Determine the (x, y) coordinate at the center of the cell enclosing the given text.  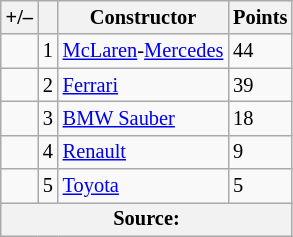
+/– (20, 17)
2 (48, 85)
9 (260, 152)
Ferrari (143, 85)
44 (260, 51)
Toyota (143, 186)
Points (260, 17)
1 (48, 51)
Renault (143, 152)
18 (260, 118)
BMW Sauber (143, 118)
Constructor (143, 17)
3 (48, 118)
Source: (147, 219)
39 (260, 85)
McLaren-Mercedes (143, 51)
4 (48, 152)
